Pinpoint the cell where the given text exists, returning its (X, Y) midpoint coordinate. 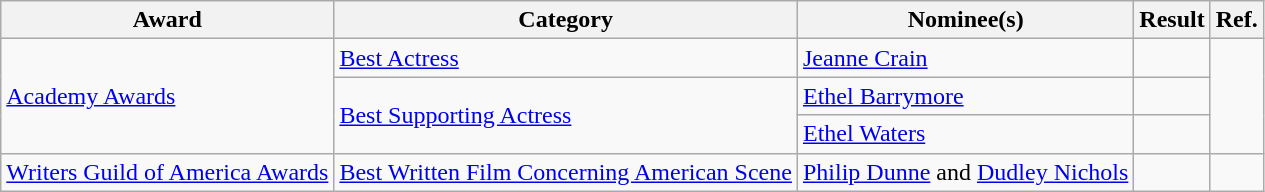
Result (1172, 20)
Category (566, 20)
Best Actress (566, 58)
Jeanne Crain (965, 58)
Academy Awards (168, 96)
Philip Dunne and Dudley Nichols (965, 172)
Ethel Waters (965, 134)
Nominee(s) (965, 20)
Ethel Barrymore (965, 96)
Award (168, 20)
Best Written Film Concerning American Scene (566, 172)
Writers Guild of America Awards (168, 172)
Best Supporting Actress (566, 115)
Ref. (1236, 20)
